From the cell containing the given text, extract its center point as [X, Y] coordinate. 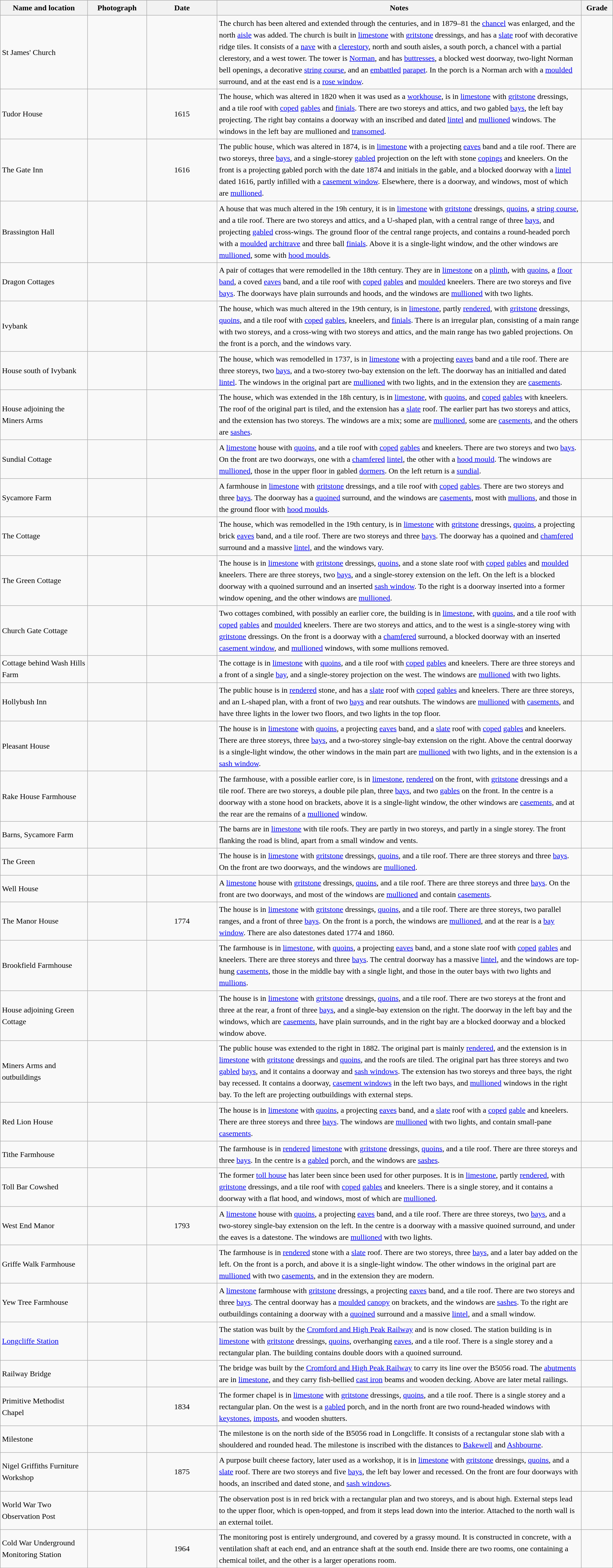
Primitive Methodist Chapel [44, 1407]
Sundial Cottage [44, 459]
Nigel Griffiths Furniture Workshop [44, 1472]
1615 [182, 114]
Notes [399, 8]
Brookfield Farmhouse [44, 966]
The Green Cottage [44, 581]
1793 [182, 1226]
Griffe Walk Farmhouse [44, 1264]
House adjoining Green Cottage [44, 1015]
Miners Arms and outbuildings [44, 1072]
The Gate Inn [44, 170]
Well House [44, 889]
House south of Ivybank [44, 371]
1834 [182, 1407]
Brassington Hall [44, 232]
Milestone [44, 1439]
Cottage behind Wash Hills Farm [44, 669]
1774 [182, 921]
Cold War Underground Monitoring Station [44, 1549]
1616 [182, 170]
Grade [597, 8]
1964 [182, 1549]
Pleasant House [44, 746]
Railway Bridge [44, 1374]
Tithe Farmhouse [44, 1154]
House adjoining the Miners Arms [44, 415]
1875 [182, 1472]
Ivybank [44, 326]
St James' Church [44, 52]
Yew Tree Farmhouse [44, 1303]
Church Gate Cottage [44, 631]
The Manor House [44, 921]
World War Two Observation Post [44, 1510]
Red Lion House [44, 1121]
Toll Bar Cowshed [44, 1187]
Barns, Sycamore Farm [44, 835]
West End Manor [44, 1226]
Photograph [117, 8]
Sycamore Farm [44, 497]
Name and location [44, 8]
Longcliffe Station [44, 1341]
Hollybush Inn [44, 702]
The Cottage [44, 536]
Tudor House [44, 114]
Rake House Farmhouse [44, 796]
Dragon Cottages [44, 282]
The Green [44, 861]
Date [182, 8]
